Search for the cell housing the specified text and yield its [x, y] center coordinate. 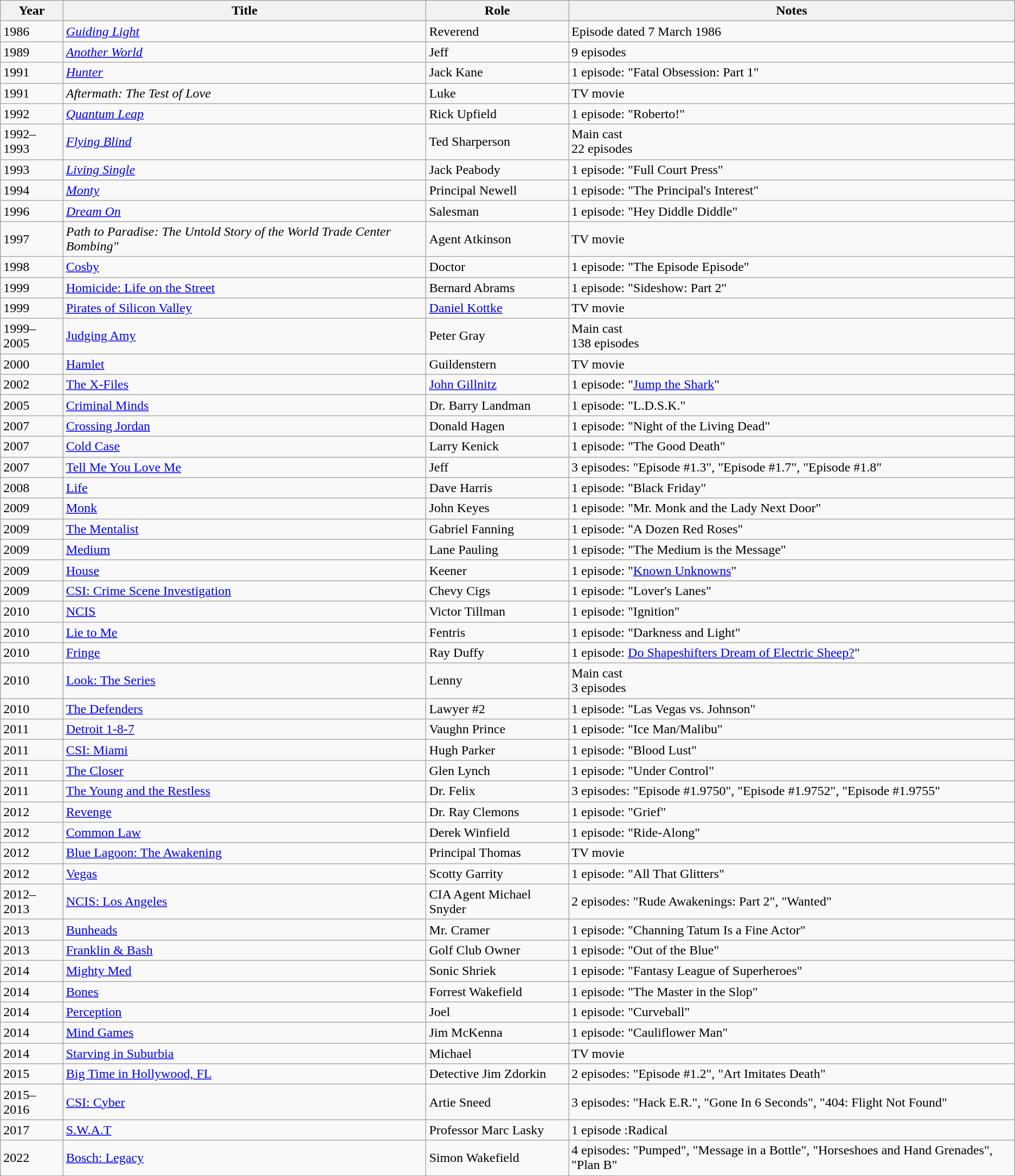
1 episode :Radical [792, 1130]
1 episode: "Night of the Living Dead" [792, 426]
Dave Harris [498, 488]
Monty [245, 190]
Main cast138 episodes [792, 336]
2012–2013 [31, 902]
1 episode: "The Medium is the Message" [792, 550]
1 episode: "Sideshow: Part 2" [792, 288]
Daniel Kottke [498, 308]
2 episodes: "Rude Awakenings: Part 2", "Wanted" [792, 902]
1 episode: "Fantasy League of Superheroes" [792, 971]
Role [498, 11]
Crossing Jordan [245, 426]
The Closer [245, 771]
Cold Case [245, 447]
Living Single [245, 170]
CSI: Cyber [245, 1102]
Michael [498, 1054]
1 episode: "A Dozen Red Roses" [792, 529]
Guiding Light [245, 31]
1 episode: "Cauliflower Man" [792, 1033]
Ted Sharperson [498, 142]
Golf Club Owner [498, 950]
1 episode: "Fatal Obsession: Part 1" [792, 73]
Year [31, 11]
1 episode: "L.D.S.K." [792, 405]
1 episode: "The Master in the Slop" [792, 991]
CSI: Crime Scene Investigation [245, 591]
2005 [31, 405]
1992 [31, 114]
Lane Pauling [498, 550]
The X-Files [245, 385]
Dream On [245, 211]
1 episode: "Blood Lust" [792, 750]
2000 [31, 364]
Title [245, 11]
The Mentalist [245, 529]
Bosch: Legacy [245, 1158]
Mr. Cramer [498, 929]
2017 [31, 1130]
1 episode: "Jump the Shark" [792, 385]
Lie to Me [245, 632]
Path to Paradise: The Untold Story of the World Trade Center Bombing" [245, 238]
1 episode: "Grief" [792, 812]
Life [245, 488]
1 episode: "Ignition" [792, 611]
Medium [245, 550]
1997 [31, 238]
1 episode: "Channing Tatum Is a Fine Actor" [792, 929]
The Young and the Restless [245, 791]
1994 [31, 190]
Detective Jim Zdorkin [498, 1074]
Look: The Series [245, 681]
Fentris [498, 632]
John Keyes [498, 508]
NCIS: Los Angeles [245, 902]
Forrest Wakefield [498, 991]
Pirates of Silicon Valley [245, 308]
1998 [31, 267]
Bunheads [245, 929]
1996 [31, 211]
Joel [498, 1012]
Cosby [245, 267]
Common Law [245, 832]
3 episodes: "Episode #1.9750", "Episode #1.9752", "Episode #1.9755" [792, 791]
Franklin & Bash [245, 950]
1 episode: "The Principal's Interest" [792, 190]
1 episode: "Out of the Blue" [792, 950]
1 episode: "Under Control" [792, 771]
Rick Upfield [498, 114]
Bernard Abrams [498, 288]
Guildenstern [498, 364]
Flying Blind [245, 142]
1999–2005 [31, 336]
9 episodes [792, 52]
Agent Atkinson [498, 238]
1 episode: "Las Vegas vs. Johnson" [792, 709]
Gabriel Fanning [498, 529]
Jim McKenna [498, 1033]
Quantum Leap [245, 114]
1992–1993 [31, 142]
Chevy Cigs [498, 591]
2008 [31, 488]
Derek Winfield [498, 832]
Notes [792, 11]
1 episode: "Curveball" [792, 1012]
Keener [498, 570]
3 episodes: "Hack E.R.", "Gone In 6 Seconds", "404: Flight Not Found" [792, 1102]
Simon Wakefield [498, 1158]
3 episodes: "Episode #1.3", "Episode #1.7", "Episode #1.8" [792, 467]
Principal Thomas [498, 853]
1 episode: "Roberto!" [792, 114]
1 episode: "Full Court Press" [792, 170]
Aftermath: The Test of Love [245, 93]
Jack Peabody [498, 170]
Bones [245, 991]
Salesman [498, 211]
1 episode: "Known Unknowns" [792, 570]
Criminal Minds [245, 405]
1 episode: "All That Glitters" [792, 874]
1 episode: "Mr. Monk and the Lady Next Door" [792, 508]
Another World [245, 52]
Perception [245, 1012]
Jack Kane [498, 73]
Scotty Garrity [498, 874]
Episode dated 7 March 1986 [792, 31]
1 episode: Do Shapeshifters Dream of Electric Sheep?" [792, 653]
Reverend [498, 31]
Mind Games [245, 1033]
Judging Amy [245, 336]
Big Time in Hollywood, FL [245, 1074]
2015 [31, 1074]
Lenny [498, 681]
Sonic Shriek [498, 971]
Dr. Barry Landman [498, 405]
Fringe [245, 653]
1989 [31, 52]
Hamlet [245, 364]
1986 [31, 31]
Dr. Ray Clemons [498, 812]
2015–2016 [31, 1102]
1 episode: "Darkness and Light" [792, 632]
Hugh Parker [498, 750]
1 episode: "The Episode Episode" [792, 267]
John Gillnitz [498, 385]
1 episode: "Ride-Along" [792, 832]
Detroit 1-8-7 [245, 729]
Donald Hagen [498, 426]
CSI: Miami [245, 750]
Main cast22 episodes [792, 142]
Vaughn Prince [498, 729]
Main cast3 episodes [792, 681]
Hunter [245, 73]
Blue Lagoon: The Awakening [245, 853]
Homicide: Life on the Street [245, 288]
Principal Newell [498, 190]
S.W.A.T [245, 1130]
1 episode: "Black Friday" [792, 488]
Doctor [498, 267]
NCIS [245, 611]
Artie Sneed [498, 1102]
CIA Agent Michael Snyder [498, 902]
Larry Kenick [498, 447]
4 episodes: "Pumped", "Message in a Bottle", "Horseshoes and Hand Grenades", "Plan B" [792, 1158]
Lawyer #2 [498, 709]
Monk [245, 508]
1 episode: "Lover's Lanes" [792, 591]
1 episode: "Hey Diddle Diddle" [792, 211]
Ray Duffy [498, 653]
Starving in Suburbia [245, 1054]
House [245, 570]
1 episode: "The Good Death" [792, 447]
Mighty Med [245, 971]
Luke [498, 93]
The Defenders [245, 709]
1 episode: "Ice Man/Malibu" [792, 729]
2002 [31, 385]
Peter Gray [498, 336]
Glen Lynch [498, 771]
Vegas [245, 874]
Victor Tillman [498, 611]
2022 [31, 1158]
1993 [31, 170]
2 episodes: "Episode #1.2", "Art Imitates Death" [792, 1074]
Dr. Felix [498, 791]
Tell Me You Love Me [245, 467]
Professor Marc Lasky [498, 1130]
Revenge [245, 812]
